Output the [X, Y] coordinate of the center of the cell containing the given text.  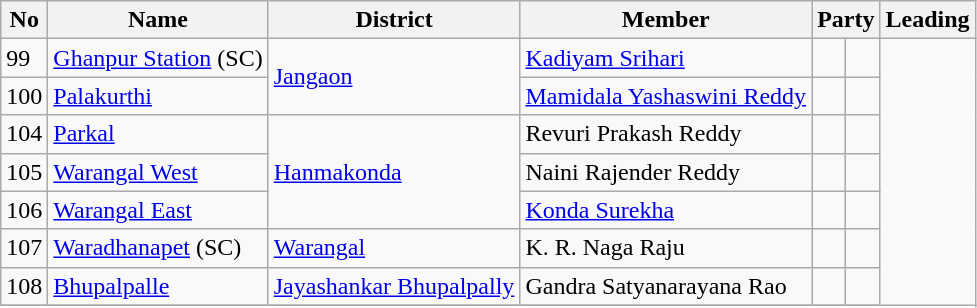
106 [24, 210]
107 [24, 248]
108 [24, 286]
Jayashankar Bhupalpally [394, 286]
Bhupalpalle [158, 286]
Gandra Satyanarayana Rao [666, 286]
Naini Rajender Reddy [666, 172]
Party [846, 20]
Member [666, 20]
Revuri Prakash Reddy [666, 134]
District [394, 20]
Mamidala Yashaswini Reddy [666, 96]
Warangal [394, 248]
105 [24, 172]
104 [24, 134]
K. R. Naga Raju [666, 248]
Kadiyam Srihari [666, 58]
Palakurthi [158, 96]
Name [158, 20]
Parkal [158, 134]
Ghanpur Station (SC) [158, 58]
Leading [928, 20]
Hanmakonda [394, 172]
99 [24, 58]
Warangal West [158, 172]
100 [24, 96]
Konda Surekha [666, 210]
Waradhanapet (SC) [158, 248]
Jangaon [394, 77]
Warangal East [158, 210]
No [24, 20]
